Pinpoint the cell where the given text exists, returning its [X, Y] midpoint coordinate. 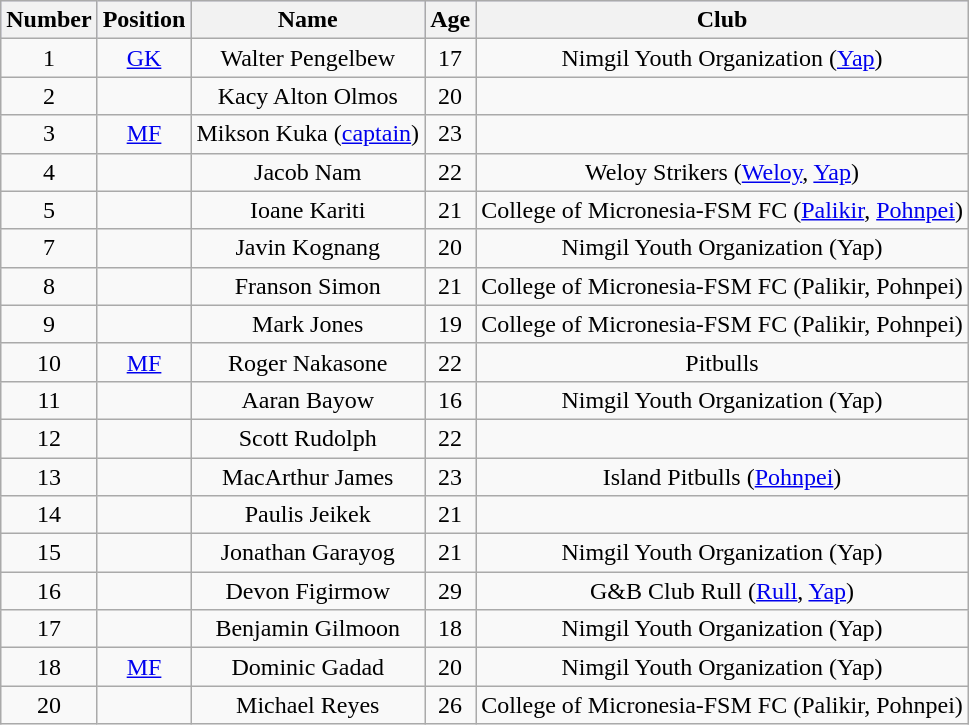
4 [49, 172]
Franson Simon [308, 286]
15 [49, 553]
12 [49, 438]
9 [49, 324]
10 [49, 362]
14 [49, 515]
Jacob Nam [308, 172]
8 [49, 286]
Scott Rudolph [308, 438]
29 [450, 591]
Number [49, 20]
Devon Figirmow [308, 591]
Mikson Kuka (captain) [308, 134]
Walter Pengelbew [308, 58]
1 [49, 58]
Mark Jones [308, 324]
Ioane Kariti [308, 210]
7 [49, 248]
3 [49, 134]
Age [450, 20]
Aaran Bayow [308, 400]
Position [144, 20]
19 [450, 324]
Michael Reyes [308, 705]
Javin Kognang [308, 248]
Pitbulls [722, 362]
26 [450, 705]
GK [144, 58]
Roger Nakasone [308, 362]
Name [308, 20]
G&B Club Rull (Rull, Yap) [722, 591]
Benjamin Gilmoon [308, 629]
13 [49, 477]
Jonathan Garayog [308, 553]
2 [49, 96]
Club [722, 20]
Paulis Jeikek [308, 515]
Island Pitbulls (Pohnpei) [722, 477]
MacArthur James [308, 477]
5 [49, 210]
Kacy Alton Olmos [308, 96]
Dominic Gadad [308, 667]
11 [49, 400]
Weloy Strikers (Weloy, Yap) [722, 172]
